Provide the (X, Y) coordinate of the cell's center where the given text is located.  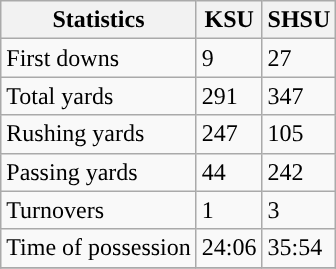
44 (229, 172)
Time of possession (99, 248)
First downs (99, 58)
Statistics (99, 20)
3 (299, 210)
KSU (229, 20)
Total yards (99, 96)
Turnovers (99, 210)
1 (229, 210)
242 (299, 172)
Rushing yards (99, 134)
247 (229, 134)
27 (299, 58)
9 (229, 58)
SHSU (299, 20)
Passing yards (99, 172)
347 (299, 96)
24:06 (229, 248)
105 (299, 134)
35:54 (299, 248)
291 (229, 96)
